Capture the cell that displays the provided text and extract its (x, y) central coordinate. 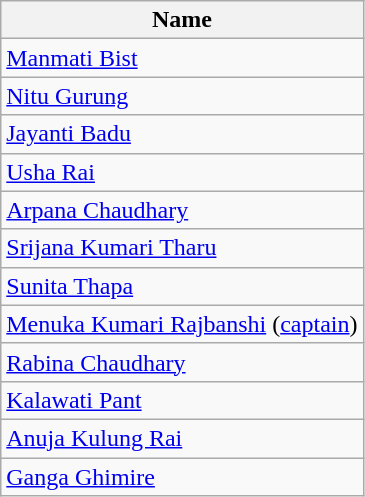
Sunita Thapa (182, 286)
Ganga Ghimire (182, 477)
Arpana Chaudhary (182, 210)
Rabina Chaudhary (182, 362)
Srijana Kumari Tharu (182, 248)
Kalawati Pant (182, 400)
Jayanti Badu (182, 134)
Manmati Bist (182, 58)
Name (182, 20)
Usha Rai (182, 172)
Anuja Kulung Rai (182, 438)
Menuka Kumari Rajbanshi (captain) (182, 324)
Nitu Gurung (182, 96)
